Pinpoint the cell where the given text exists, returning its [x, y] midpoint coordinate. 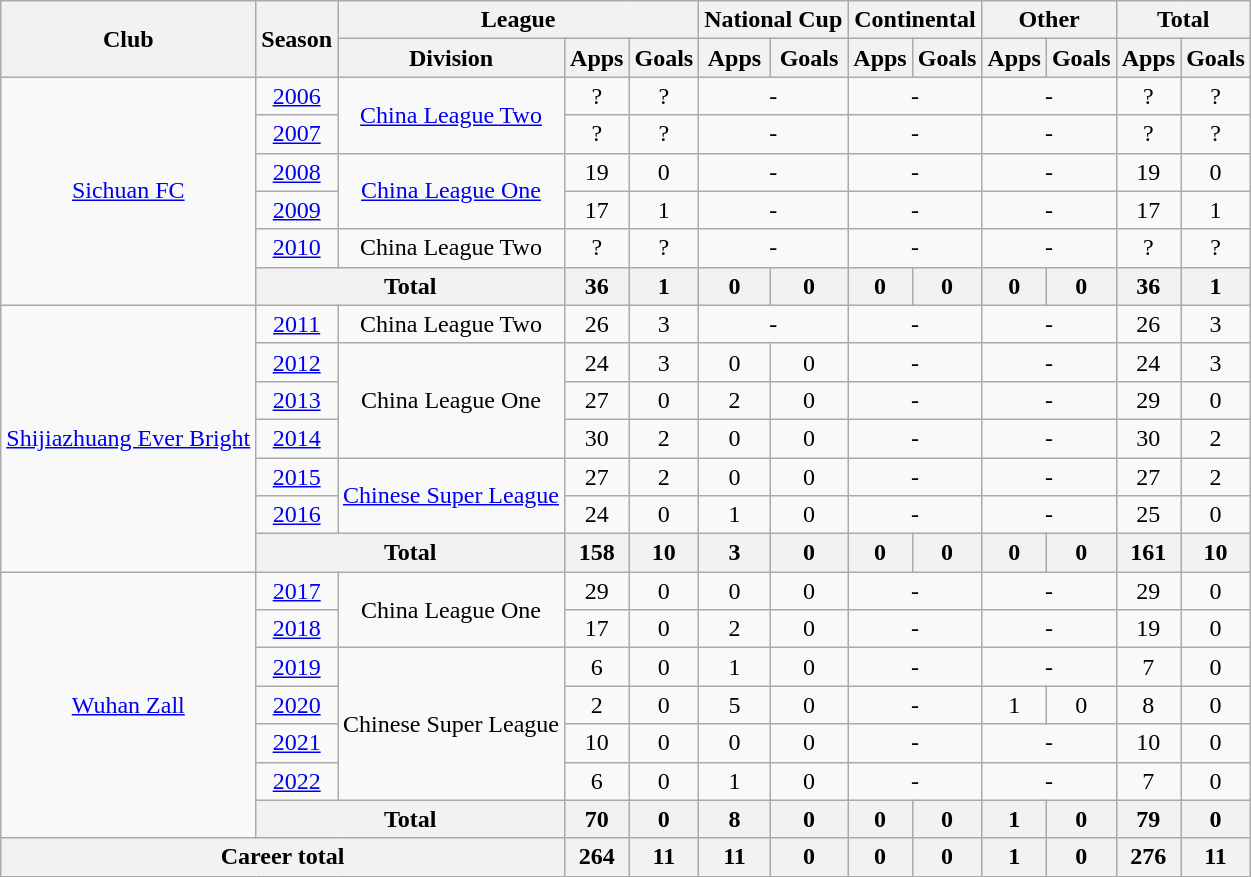
5 [735, 705]
2014 [297, 438]
2007 [297, 134]
Other [1049, 20]
158 [597, 553]
79 [1148, 819]
161 [1148, 553]
Wuhan Zall [128, 705]
2010 [297, 248]
2019 [297, 667]
Season [297, 39]
2018 [297, 629]
70 [597, 819]
2015 [297, 477]
Continental [915, 20]
2006 [297, 96]
2012 [297, 362]
Club [128, 39]
2022 [297, 781]
2017 [297, 591]
2013 [297, 400]
25 [1148, 515]
276 [1148, 857]
2011 [297, 324]
Career total [283, 857]
2009 [297, 210]
2016 [297, 515]
2020 [297, 705]
2021 [297, 743]
Shijiazhuang Ever Bright [128, 438]
2008 [297, 172]
Division [452, 58]
264 [597, 857]
League [518, 20]
National Cup [774, 20]
Sichuan FC [128, 191]
